Scan for the cell matching the given text and deliver its (X, Y) coordinate at center. 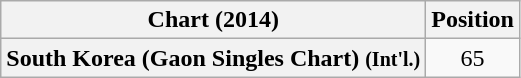
Position (473, 20)
South Korea (Gaon Singles Chart) (Int'l.) (214, 58)
65 (473, 58)
Chart (2014) (214, 20)
